Determine the [x, y] coordinate at the center of the cell enclosing the given text.  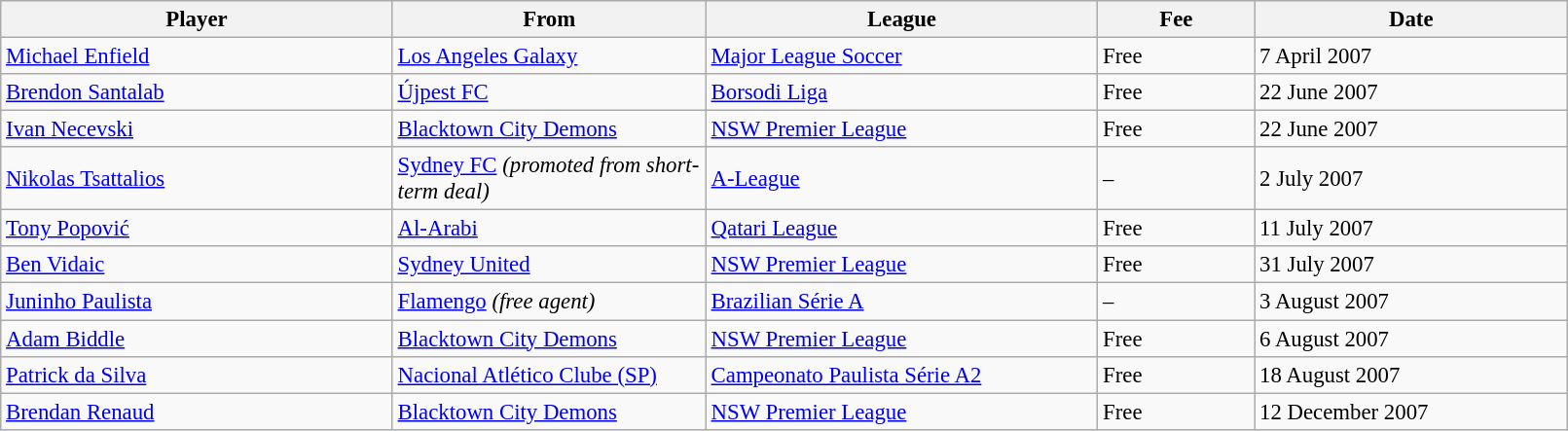
Brendon Santalab [197, 92]
Nacional Atlético Clube (SP) [549, 375]
Date [1411, 19]
Qatari League [901, 229]
12 December 2007 [1411, 412]
From [549, 19]
Sydney FC (promoted from short-term deal) [549, 179]
Flamengo (free agent) [549, 302]
A-League [901, 179]
Adam Biddle [197, 339]
Fee [1176, 19]
Campeonato Paulista Série A2 [901, 375]
Michael Enfield [197, 56]
Brendan Renaud [197, 412]
Patrick da Silva [197, 375]
18 August 2007 [1411, 375]
Borsodi Liga [901, 92]
Brazilian Série A [901, 302]
League [901, 19]
Ben Vidaic [197, 266]
Sydney United [549, 266]
Tony Popović [197, 229]
3 August 2007 [1411, 302]
Juninho Paulista [197, 302]
Újpest FC [549, 92]
2 July 2007 [1411, 179]
31 July 2007 [1411, 266]
Ivan Necevski [197, 129]
Los Angeles Galaxy [549, 56]
Player [197, 19]
Al-Arabi [549, 229]
Nikolas Tsattalios [197, 179]
7 April 2007 [1411, 56]
11 July 2007 [1411, 229]
Major League Soccer [901, 56]
6 August 2007 [1411, 339]
